Pinpoint the cell where the given text exists, returning its [X, Y] midpoint coordinate. 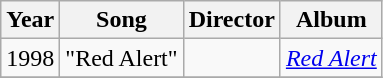
Red Alert [331, 58]
Director [232, 20]
Album [331, 20]
"Red Alert" [122, 58]
Year [30, 20]
1998 [30, 58]
Song [122, 20]
